Output the [X, Y] coordinate of the center of the cell containing the given text.  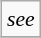
see [21, 19]
